Locate the cell with the specified text and output its [x, y] center coordinate. 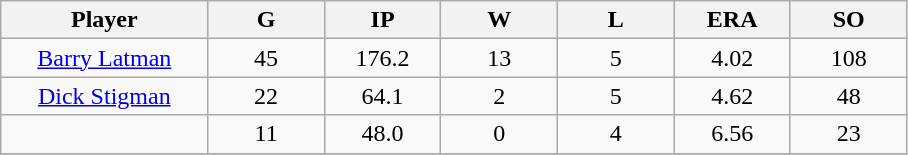
IP [382, 20]
48 [848, 96]
11 [266, 134]
0 [500, 134]
Player [104, 20]
176.2 [382, 58]
45 [266, 58]
L [616, 20]
4.62 [732, 96]
W [500, 20]
G [266, 20]
SO [848, 20]
6.56 [732, 134]
4.02 [732, 58]
2 [500, 96]
ERA [732, 20]
4 [616, 134]
48.0 [382, 134]
13 [500, 58]
Barry Latman [104, 58]
108 [848, 58]
64.1 [382, 96]
Dick Stigman [104, 96]
22 [266, 96]
23 [848, 134]
